Extract the (X, Y) coordinate from the center of the cell holding the provided text.  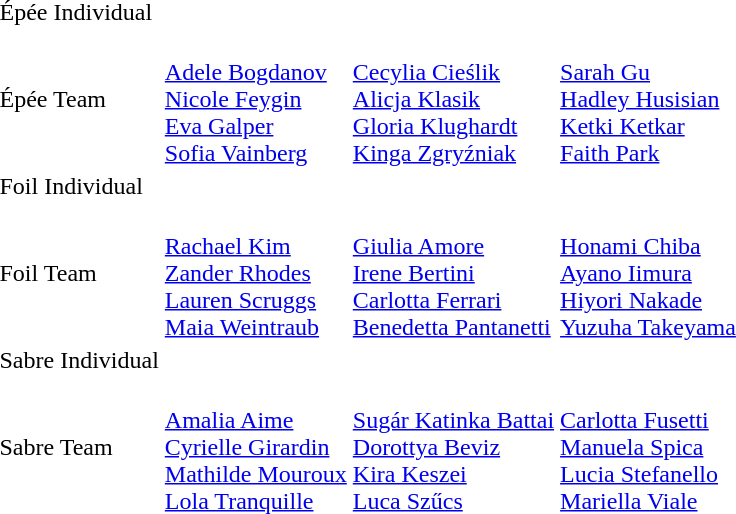
Cecylia CieślikAlicja KlasikGloria Klughardt Kinga Zgryźniak (453, 99)
Giulia AmoreIrene BertiniCarlotta FerrariBenedetta Pantanetti (453, 273)
Adele BogdanovNicole FeyginEva GalperSofia Vainberg (256, 99)
Rachael KimZander RhodesLauren ScruggsMaia Weintraub (256, 273)
